Identify which cell holds the provided text, then report its (X, Y) central coordinate. 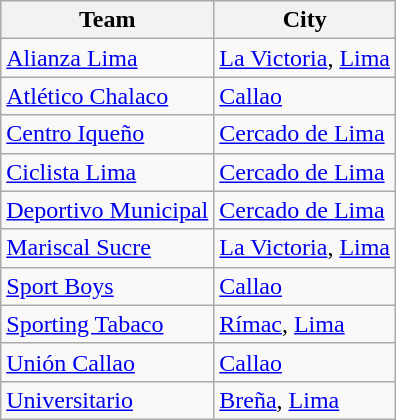
Breña, Lima (305, 400)
Alianza Lima (108, 58)
Mariscal Sucre (108, 248)
Sporting Tabaco (108, 324)
Ciclista Lima (108, 172)
Deportivo Municipal (108, 210)
Sport Boys (108, 286)
Rímac, Lima (305, 324)
Unión Callao (108, 362)
City (305, 20)
Centro Iqueño (108, 134)
Team (108, 20)
Universitario (108, 400)
Atlético Chalaco (108, 96)
